Extract the [X, Y] coordinate from the center of the cell holding the provided text.  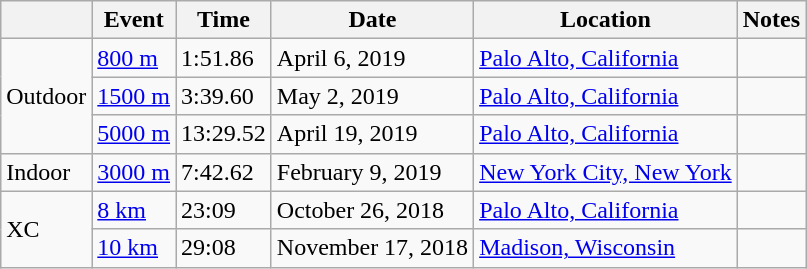
April 19, 2019 [372, 134]
Notes [771, 20]
7:42.62 [224, 172]
13:29.52 [224, 134]
Indoor [46, 172]
3000 m [134, 172]
New York City, New York [606, 172]
1500 m [134, 96]
October 26, 2018 [372, 210]
3:39.60 [224, 96]
5000 m [134, 134]
29:08 [224, 248]
Location [606, 20]
8 km [134, 210]
Event [134, 20]
800 m [134, 58]
May 2, 2019 [372, 96]
April 6, 2019 [372, 58]
1:51.86 [224, 58]
23:09 [224, 210]
10 km [134, 248]
Date [372, 20]
Outdoor [46, 96]
XC [46, 229]
February 9, 2019 [372, 172]
Madison, Wisconsin [606, 248]
November 17, 2018 [372, 248]
Time [224, 20]
